Find where the given text appears and provide that cell's center as [x, y] coordinate. 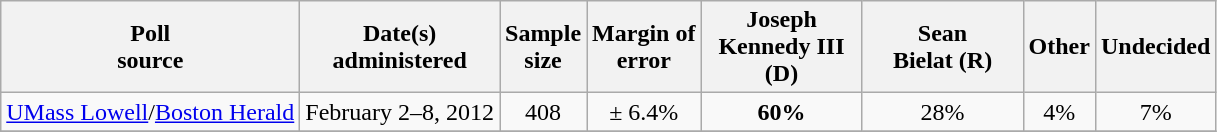
JosephKennedy III (D) [782, 47]
Samplesize [544, 47]
Pollsource [150, 47]
UMass Lowell/Boston Herald [150, 112]
60% [782, 112]
February 2–8, 2012 [400, 112]
Date(s)administered [400, 47]
± 6.4% [644, 112]
Margin oferror [644, 47]
7% [1155, 112]
SeanBielat (R) [942, 47]
28% [942, 112]
408 [544, 112]
4% [1059, 112]
Other [1059, 47]
Undecided [1155, 47]
